Return the [X, Y] coordinate for the center point of the cell that contains the specified text.  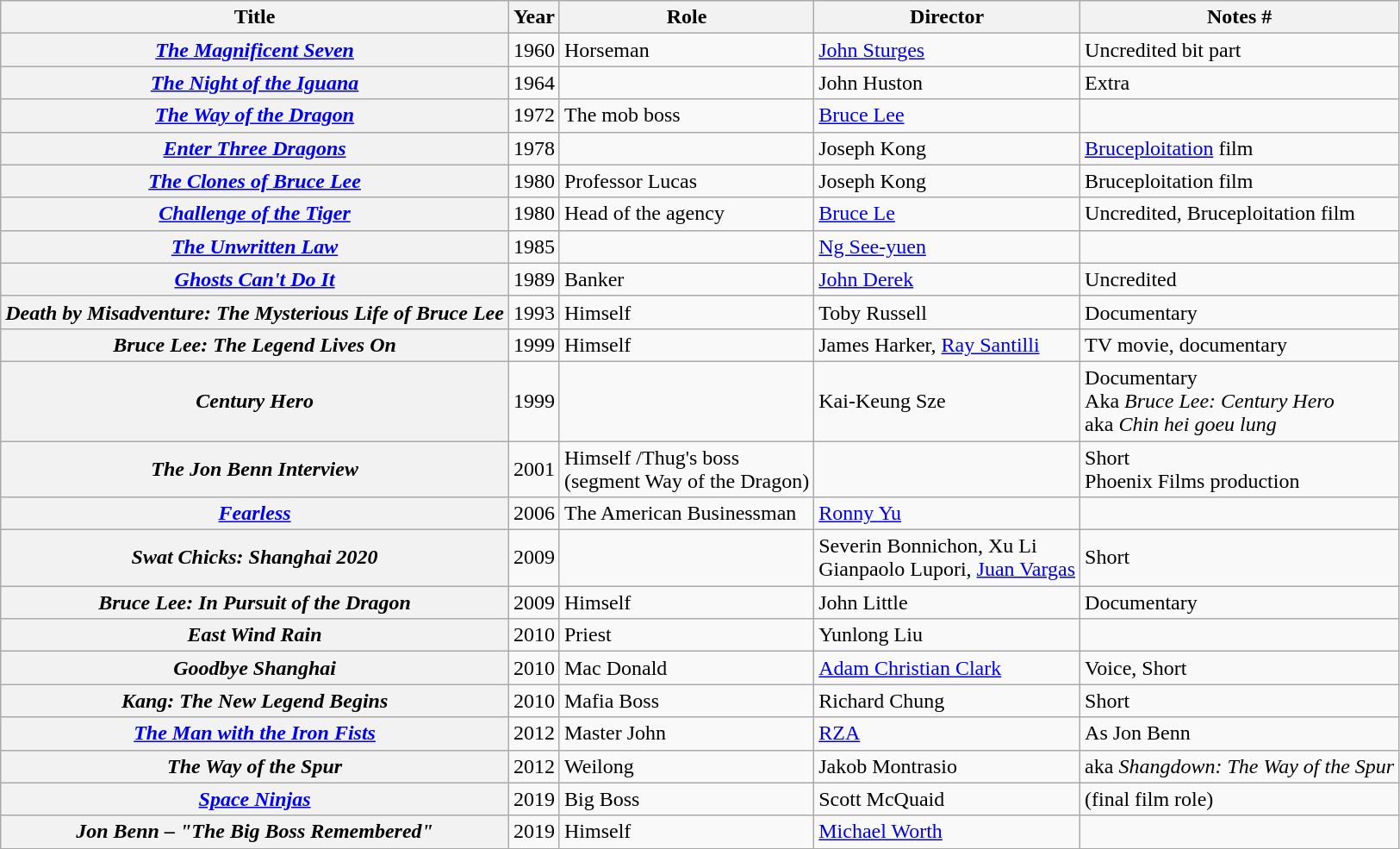
aka Shangdown: The Way of the Spur [1240, 766]
Ghosts Can't Do It [255, 279]
Year [534, 17]
The Jon Benn Interview [255, 469]
1993 [534, 312]
Swat Chicks: Shanghai 2020 [255, 559]
Bruce Lee: In Pursuit of the Dragon [255, 602]
The Night of the Iguana [255, 83]
Priest [686, 635]
Goodbye Shanghai [255, 668]
TV movie, documentary [1240, 345]
Kang: The New Legend Begins [255, 701]
Uncredited [1240, 279]
John Derek [948, 279]
John Little [948, 602]
Death by Misadventure: The Mysterious Life of Bruce Lee [255, 312]
Uncredited bit part [1240, 50]
1978 [534, 148]
Professor Lucas [686, 181]
Jakob Montrasio [948, 766]
Title [255, 17]
Extra [1240, 83]
Yunlong Liu [948, 635]
RZA [948, 734]
Ng See-yuen [948, 247]
Bruce Lee: The Legend Lives On [255, 345]
Enter Three Dragons [255, 148]
Weilong [686, 766]
Ronny Yu [948, 514]
Banker [686, 279]
2001 [534, 469]
East Wind Rain [255, 635]
The Man with the Iron Fists [255, 734]
DocumentaryAka Bruce Lee: Century Heroaka Chin hei goeu lung [1240, 401]
Head of the agency [686, 214]
Richard Chung [948, 701]
Master John [686, 734]
Big Boss [686, 799]
Toby Russell [948, 312]
Mac Donald [686, 668]
The mob boss [686, 115]
Scott McQuaid [948, 799]
Himself /Thug's boss(segment Way of the Dragon) [686, 469]
Notes # [1240, 17]
The Way of the Dragon [255, 115]
1989 [534, 279]
1964 [534, 83]
Jon Benn – "The Big Boss Remembered" [255, 832]
Space Ninjas [255, 799]
ShortPhoenix Films production [1240, 469]
Michael Worth [948, 832]
Adam Christian Clark [948, 668]
James Harker, Ray Santilli [948, 345]
The Unwritten Law [255, 247]
Role [686, 17]
Severin Bonnichon, Xu LiGianpaolo Lupori, Juan Vargas [948, 559]
Mafia Boss [686, 701]
Voice, Short [1240, 668]
The Clones of Bruce Lee [255, 181]
2006 [534, 514]
1972 [534, 115]
John Huston [948, 83]
1985 [534, 247]
Horseman [686, 50]
Bruce Le [948, 214]
(final film role) [1240, 799]
Bruce Lee [948, 115]
John Sturges [948, 50]
Director [948, 17]
Fearless [255, 514]
Challenge of the Tiger [255, 214]
Kai-Keung Sze [948, 401]
The American Businessman [686, 514]
The Way of the Spur [255, 766]
As Jon Benn [1240, 734]
The Magnificent Seven [255, 50]
1960 [534, 50]
Uncredited, Bruceploitation film [1240, 214]
Century Hero [255, 401]
